Identify which cell holds the provided text, then report its (X, Y) central coordinate. 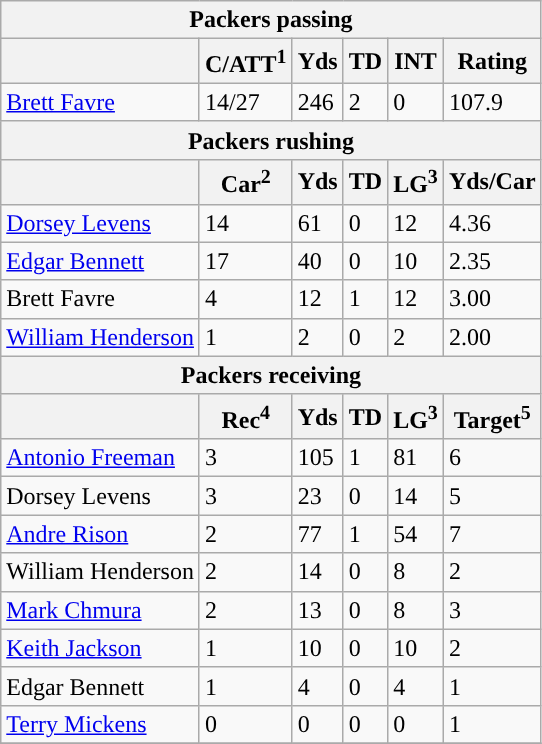
77 (318, 534)
7 (492, 534)
54 (416, 534)
2.00 (492, 337)
INT (416, 62)
Rating (492, 62)
C/ATT1 (246, 62)
4.36 (492, 223)
23 (318, 496)
Antonio Freeman (100, 458)
81 (416, 458)
246 (318, 102)
Keith Jackson (100, 648)
5 (492, 496)
Andre Rison (100, 534)
14/27 (246, 102)
3.00 (492, 299)
Rec4 (246, 416)
Packers passing (271, 20)
Mark Chmura (100, 610)
13 (318, 610)
107.9 (492, 102)
17 (246, 261)
61 (318, 223)
Car2 (246, 182)
Packers rushing (271, 140)
6 (492, 458)
Terry Mickens (100, 724)
40 (318, 261)
Yds/Car (492, 182)
Target5 (492, 416)
105 (318, 458)
2.35 (492, 261)
Packers receiving (271, 375)
